Pinpoint the cell where the given text exists, returning its [x, y] midpoint coordinate. 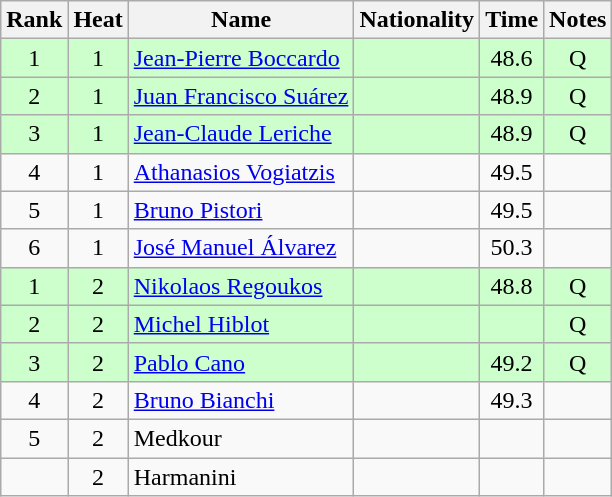
Nikolaos Regoukos [241, 286]
Michel Hiblot [241, 324]
50.3 [512, 248]
Harmanini [241, 477]
Jean-Pierre Boccardo [241, 58]
Athanasios Vogiatzis [241, 172]
Pablo Cano [241, 362]
Notes [578, 20]
Juan Francisco Suárez [241, 96]
Name [241, 20]
49.3 [512, 400]
Nationality [417, 20]
48.8 [512, 286]
Time [512, 20]
6 [34, 248]
Heat [98, 20]
Bruno Pistori [241, 210]
Rank [34, 20]
José Manuel Álvarez [241, 248]
Jean-Claude Leriche [241, 134]
48.6 [512, 58]
49.2 [512, 362]
Medkour [241, 438]
Bruno Bianchi [241, 400]
